Output the [x, y] coordinate of the center of the cell containing the given text.  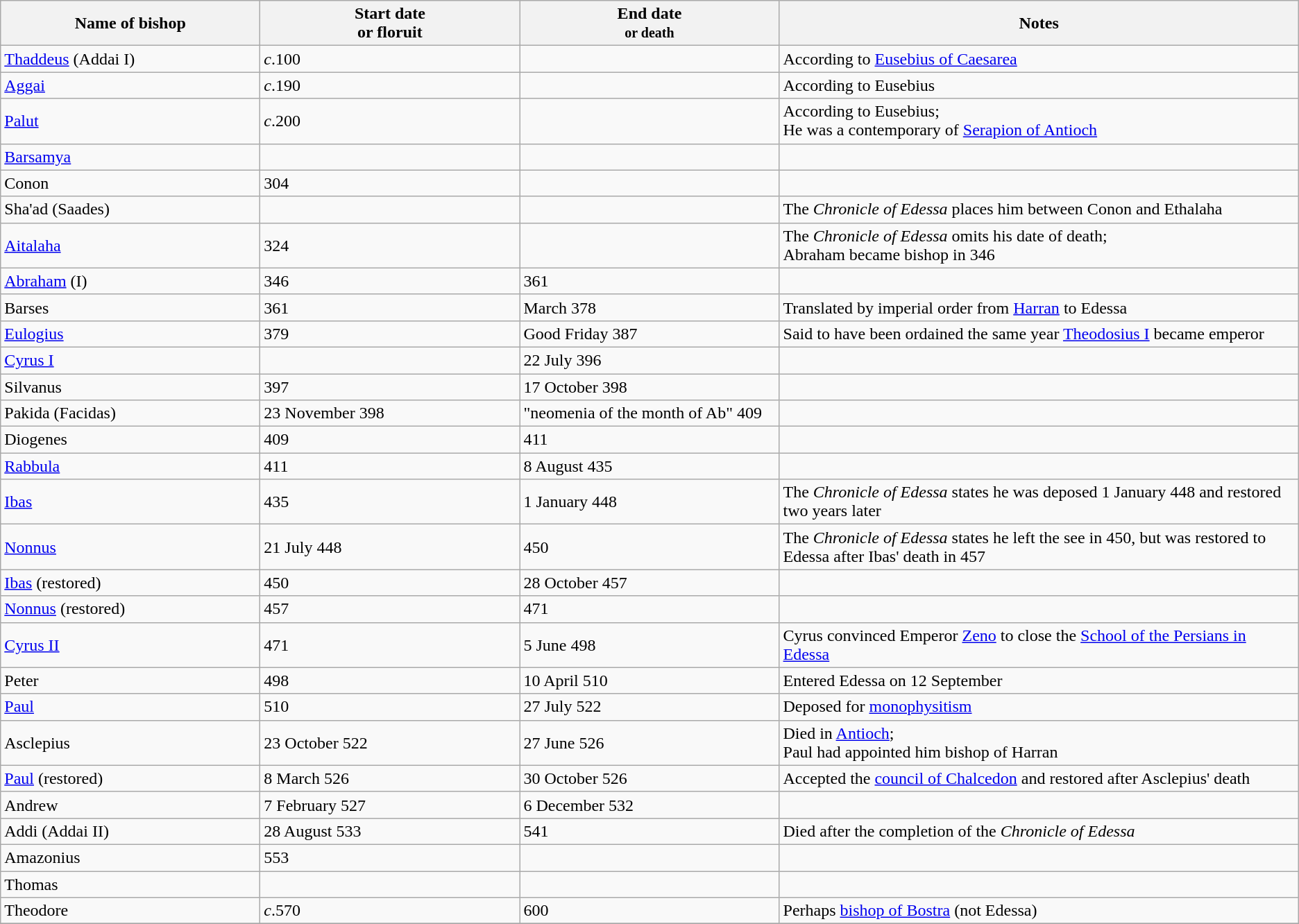
Nonnus [130, 547]
Accepted the council of Chalcedon and restored after Asclepius' death [1039, 778]
Paul [130, 707]
304 [390, 183]
5 June 498 [649, 645]
6 December 532 [649, 805]
10 April 510 [649, 681]
Ibas [130, 502]
28 August 533 [390, 831]
Ibas (restored) [130, 583]
Cyrus II [130, 645]
Pakida (Facidas) [130, 413]
23 November 398 [390, 413]
Thaddeus (Addai I) [130, 59]
Abraham (I) [130, 281]
27 June 526 [649, 742]
Silvanus [130, 386]
510 [390, 707]
The Chronicle of Edessa places him between Conon and Ethalaha [1039, 209]
21 July 448 [390, 547]
17 October 398 [649, 386]
Nonnus (restored) [130, 609]
600 [649, 911]
Andrew [130, 805]
30 October 526 [649, 778]
Theodore [130, 911]
7 February 527 [390, 805]
c.190 [390, 85]
409 [390, 440]
Said to have been ordained the same year Theodosius I became emperor [1039, 334]
Deposed for monophysitism [1039, 707]
397 [390, 386]
Notes [1039, 24]
According to Eusebius [1039, 85]
c.570 [390, 911]
c.100 [390, 59]
End dateor death [649, 24]
Thomas [130, 884]
346 [390, 281]
8 August 435 [649, 466]
Died after the completion of the Chronicle of Edessa [1039, 831]
Amazonius [130, 857]
Translated by imperial order from Harran to Edessa [1039, 307]
Barses [130, 307]
According to Eusebius of Caesarea [1039, 59]
Barsamya [130, 157]
Palut [130, 121]
"neomenia of the month of Ab" 409 [649, 413]
Entered Edessa on 12 September [1039, 681]
Good Friday 387 [649, 334]
Name of bishop [130, 24]
Asclepius [130, 742]
Rabbula [130, 466]
Conon [130, 183]
Died in Antioch;Paul had appointed him bishop of Harran [1039, 742]
Paul (restored) [130, 778]
23 October 522 [390, 742]
Cyrus I [130, 360]
Cyrus convinced Emperor Zeno to close the School of the Persians in Edessa [1039, 645]
8 March 526 [390, 778]
27 July 522 [649, 707]
498 [390, 681]
28 October 457 [649, 583]
According to Eusebius;He was a contemporary of Serapion of Antioch [1039, 121]
Aggai [130, 85]
Aitalaha [130, 246]
The Chronicle of Edessa states he was deposed 1 January 448 and restored two years later [1039, 502]
Sha'ad (Saades) [130, 209]
Eulogius [130, 334]
Peter [130, 681]
Diogenes [130, 440]
553 [390, 857]
The Chronicle of Edessa states he left the see in 450, but was restored to Edessa after Ibas' death in 457 [1039, 547]
Perhaps bishop of Bostra (not Edessa) [1039, 911]
324 [390, 246]
22 July 396 [649, 360]
379 [390, 334]
1 January 448 [649, 502]
435 [390, 502]
457 [390, 609]
Addi (Addai II) [130, 831]
March 378 [649, 307]
The Chronicle of Edessa omits his date of death;Abraham became bishop in 346 [1039, 246]
c.200 [390, 121]
Start dateor floruit [390, 24]
541 [649, 831]
